For the text-containing cell, return its midpoint in [x, y] coordinate format. 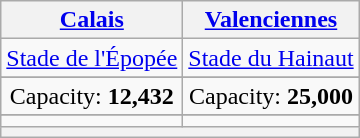
Valenciennes [271, 20]
Capacity: 12,432 [92, 96]
Stade du Hainaut [271, 58]
Calais [92, 20]
Capacity: 25,000 [271, 96]
Stade de l'Épopée [92, 58]
